For the text-containing cell, return its midpoint in [x, y] coordinate format. 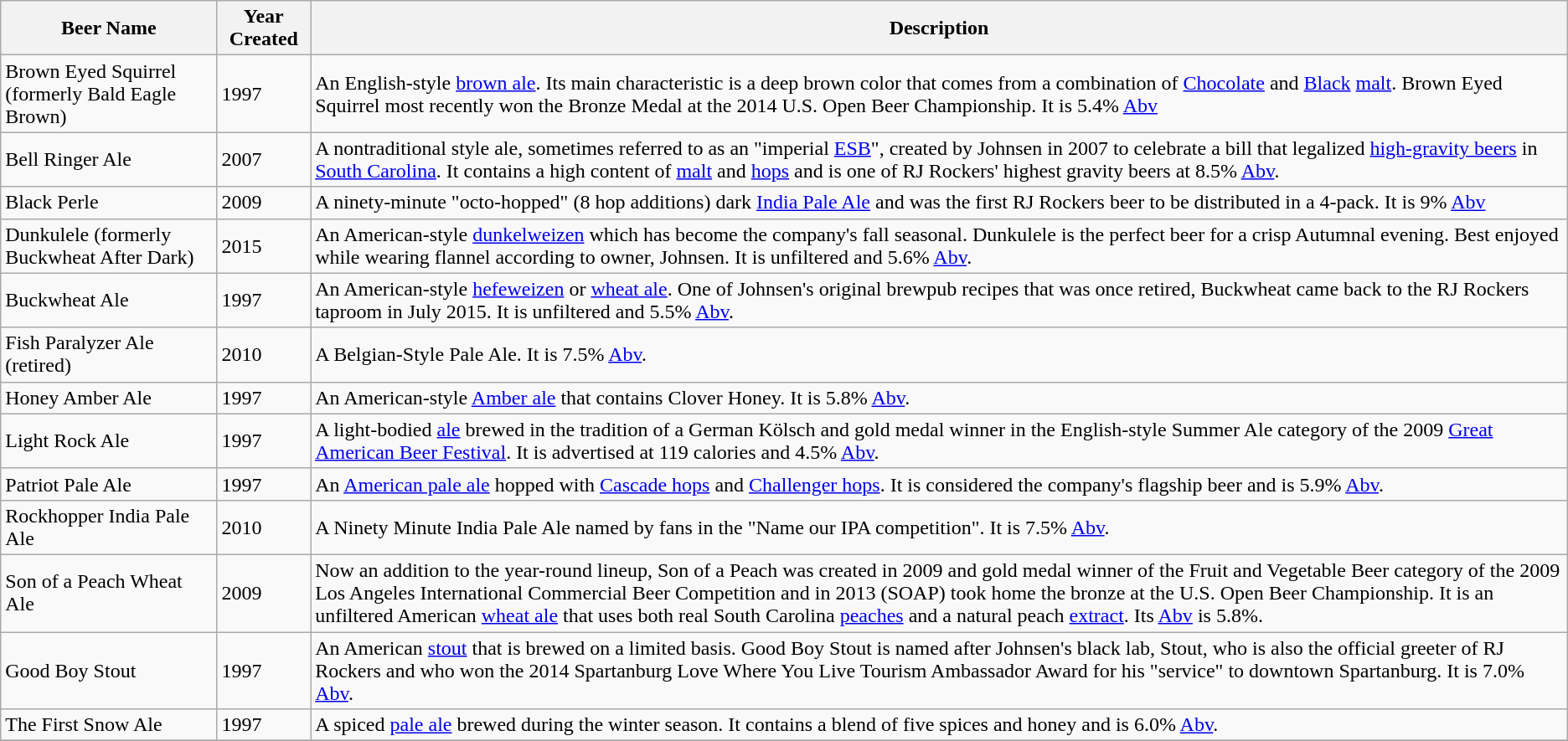
2015 [264, 246]
Buckwheat Ale [109, 300]
Description [940, 28]
A Ninety Minute India Pale Ale named by fans in the "Name our IPA competition". It is 7.5% Abv. [940, 527]
A ninety-minute "octo-hopped" (8 hop additions) dark India Pale Ale and was the first RJ Rockers beer to be distributed in a 4-pack. It is 9% Abv [940, 203]
Patriot Pale Ale [109, 484]
Year Created [264, 28]
A Belgian-Style Pale Ale. It is 7.5% Abv. [940, 355]
Good Boy Stout [109, 670]
Brown Eyed Squirrel (formerly Bald Eagle Brown) [109, 94]
An American pale ale hopped with Cascade hops and Challenger hops. It is considered the company's flagship beer and is 5.9% Abv. [940, 484]
Honey Amber Ale [109, 398]
Beer Name [109, 28]
2007 [264, 159]
Black Perle [109, 203]
Fish Paralyzer Ale (retired) [109, 355]
Dunkulele (formerly Buckwheat After Dark) [109, 246]
Rockhopper India Pale Ale [109, 527]
A spiced pale ale brewed during the winter season. It contains a blend of five spices and honey and is 6.0% Abv. [940, 725]
Bell Ringer Ale [109, 159]
Light Rock Ale [109, 440]
An American-style Amber ale that contains Clover Honey. It is 5.8% Abv. [940, 398]
The First Snow Ale [109, 725]
Son of a Peach Wheat Ale [109, 593]
